Pinpoint the cell where the given text exists, returning its (X, Y) midpoint coordinate. 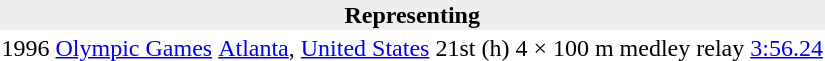
Representing (412, 15)
